Return the [x, y] coordinate for the center point of the cell that contains the specified text.  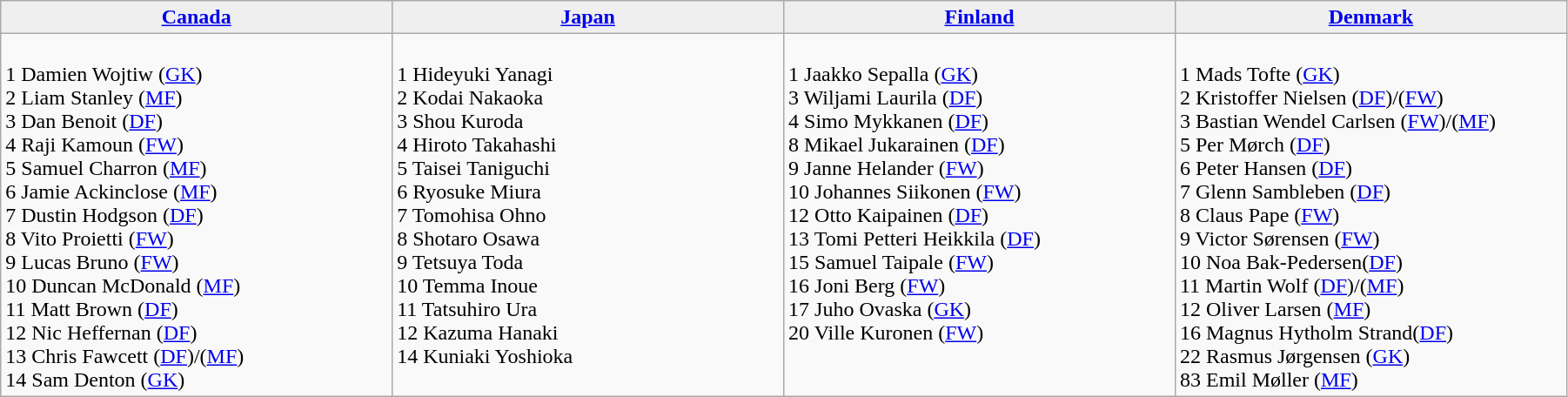
Denmark [1370, 17]
Finland [980, 17]
Japan [588, 17]
Canada [197, 17]
